Determine the (x, y) coordinate at the center of the cell enclosing the given text.  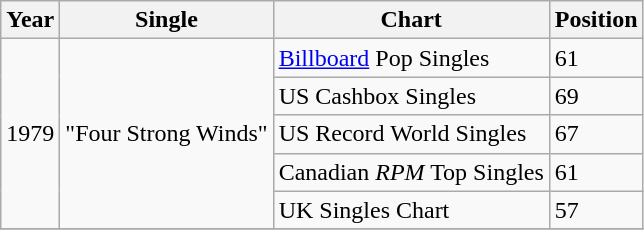
Single (166, 20)
57 (596, 210)
Canadian RPM Top Singles (411, 172)
US Record World Singles (411, 134)
69 (596, 96)
UK Singles Chart (411, 210)
Year (30, 20)
"Four Strong Winds" (166, 134)
Position (596, 20)
US Cashbox Singles (411, 96)
Billboard Pop Singles (411, 58)
Chart (411, 20)
67 (596, 134)
1979 (30, 134)
